Scan for the cell matching the given text and deliver its (x, y) coordinate at center. 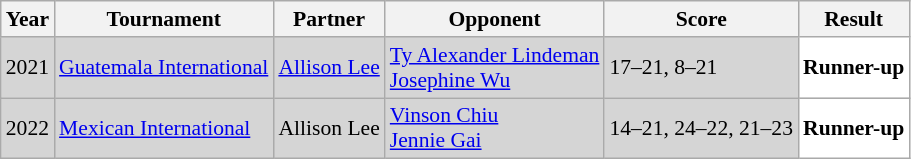
Guatemala International (164, 68)
14–21, 24–22, 21–23 (701, 128)
17–21, 8–21 (701, 68)
Result (854, 19)
2021 (28, 68)
Tournament (164, 19)
Ty Alexander Lindeman Josephine Wu (495, 68)
Year (28, 19)
Partner (328, 19)
Score (701, 19)
Opponent (495, 19)
Mexican International (164, 128)
2022 (28, 128)
Vinson Chiu Jennie Gai (495, 128)
